Scan for the cell matching the given text and deliver its [x, y] coordinate at center. 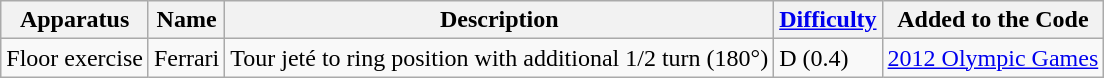
Name [186, 20]
Ferrari [186, 58]
Tour jeté to ring position with additional 1/2 turn (180°) [500, 58]
Description [500, 20]
Floor exercise [75, 58]
D (0.4) [828, 58]
Difficulty [828, 20]
2012 Olympic Games [993, 58]
Apparatus [75, 20]
Added to the Code [993, 20]
